Return [X, Y] of the center of cell containing provided text 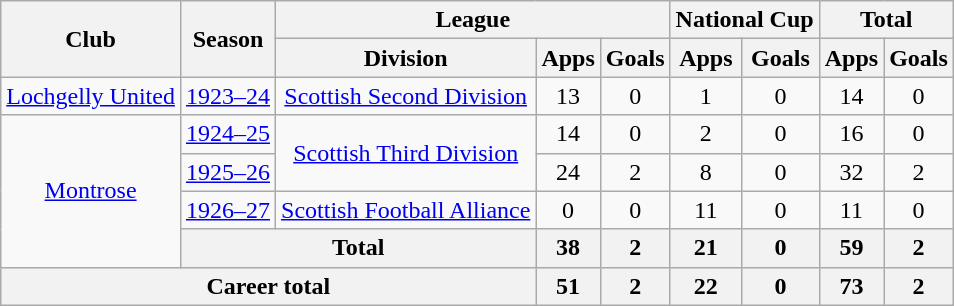
73 [851, 286]
8 [706, 172]
24 [568, 172]
38 [568, 248]
League [474, 20]
Lochgelly United [91, 96]
1 [706, 96]
Division [406, 58]
22 [706, 286]
Scottish Football Alliance [406, 210]
1924–25 [228, 134]
Career total [268, 286]
Scottish Second Division [406, 96]
51 [568, 286]
13 [568, 96]
1923–24 [228, 96]
Season [228, 39]
Scottish Third Division [406, 153]
32 [851, 172]
Montrose [91, 191]
1926–27 [228, 210]
National Cup [744, 20]
21 [706, 248]
16 [851, 134]
1925–26 [228, 172]
Club [91, 39]
59 [851, 248]
